Extract the [x, y] coordinate from the center of the cell holding the provided text.  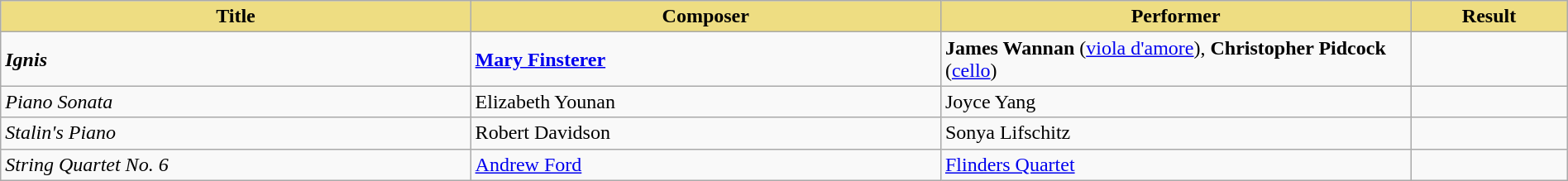
Andrew Ford [705, 164]
String Quartet No. 6 [236, 164]
Robert Davidson [705, 133]
Elizabeth Younan [705, 102]
Joyce Yang [1175, 102]
Performer [1175, 17]
Sonya Lifschitz [1175, 133]
Flinders Quartet [1175, 164]
Mary Finsterer [705, 60]
Composer [705, 17]
James Wannan (viola d'amore), Christopher Pidcock (cello) [1175, 60]
Result [1489, 17]
Stalin's Piano [236, 133]
Piano Sonata [236, 102]
Ignis [236, 60]
Title [236, 17]
